Pinpoint the cell where the given text exists, returning its [x, y] midpoint coordinate. 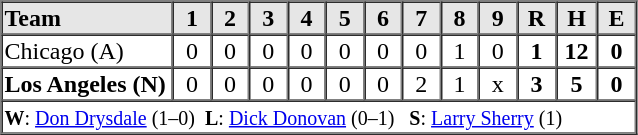
H [576, 18]
Los Angeles (N) [88, 84]
W: Don Drysdale (1–0) L: Dick Donovan (0–1) S: Larry Sherry (1) [319, 116]
Chicago (A) [88, 50]
8 [459, 18]
4 [306, 18]
9 [498, 18]
Team [88, 18]
12 [576, 50]
R [536, 18]
E [616, 18]
6 [383, 18]
x [498, 84]
7 [421, 18]
